Identify which cell holds the provided text, then report its [X, Y] central coordinate. 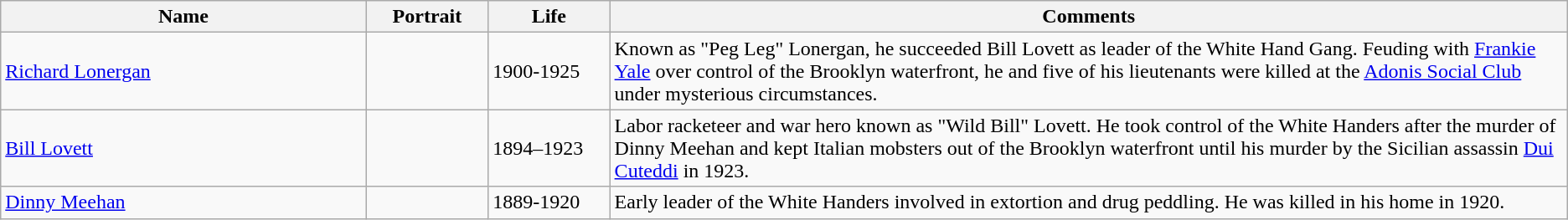
Bill Lovett [183, 148]
Early leader of the White Handers involved in extortion and drug peddling. He was killed in his home in 1920. [1089, 202]
Portrait [427, 17]
1894–1923 [549, 148]
1889-1920 [549, 202]
Comments [1089, 17]
Richard Lonergan [183, 71]
Name [183, 17]
1900-1925 [549, 71]
Dinny Meehan [183, 202]
Life [549, 17]
